Search for the cell housing the specified text and yield its [X, Y] center coordinate. 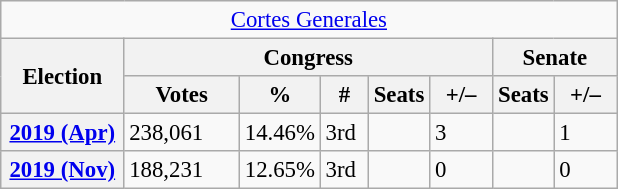
# [344, 95]
12.65% [280, 170]
Cortes Generales [309, 20]
Votes [182, 95]
1 [586, 133]
188,231 [182, 170]
Congress [308, 58]
238,061 [182, 133]
3 [462, 133]
% [280, 95]
Election [62, 76]
2019 (Apr) [62, 133]
Senate [555, 58]
14.46% [280, 133]
2019 (Nov) [62, 170]
